Detect which cell encompasses the target text, then output its [X, Y] center coordinate. 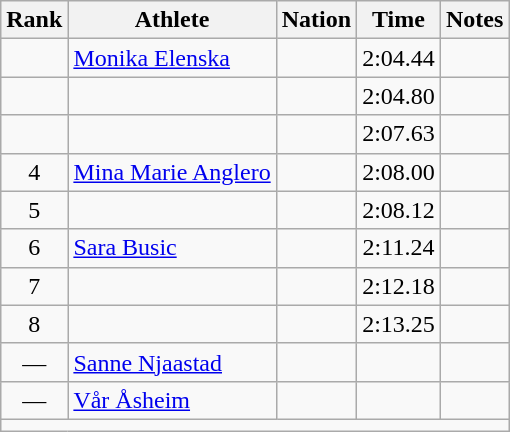
6 [34, 248]
2:07.63 [399, 134]
Sara Busic [172, 248]
Athlete [172, 20]
2:13.25 [399, 324]
Mina Marie Anglero [172, 172]
Time [399, 20]
Rank [34, 20]
Vår Åsheim [172, 400]
2:11.24 [399, 248]
Nation [316, 20]
8 [34, 324]
2:08.00 [399, 172]
2:08.12 [399, 210]
Monika Elenska [172, 58]
2:04.80 [399, 96]
7 [34, 286]
2:04.44 [399, 58]
4 [34, 172]
2:12.18 [399, 286]
Notes [474, 20]
Sanne Njaastad [172, 362]
5 [34, 210]
